Scan for the cell matching the given text and deliver its [x, y] coordinate at center. 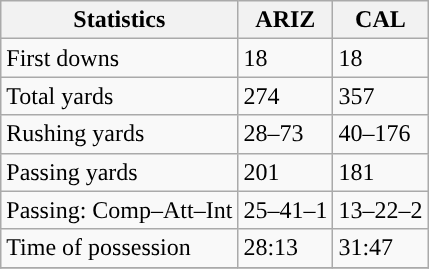
31:47 [380, 248]
13–22–2 [380, 210]
Total yards [120, 96]
Passing yards [120, 172]
181 [380, 172]
ARIZ [286, 20]
28:13 [286, 248]
Statistics [120, 20]
Rushing yards [120, 134]
40–176 [380, 134]
201 [286, 172]
28–73 [286, 134]
274 [286, 96]
357 [380, 96]
Passing: Comp–Att–Int [120, 210]
25–41–1 [286, 210]
Time of possession [120, 248]
CAL [380, 20]
First downs [120, 58]
